Detect which cell encompasses the target text, then output its (X, Y) center coordinate. 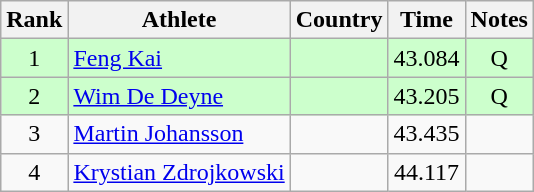
Country (339, 20)
Time (426, 20)
Wim De Deyne (179, 96)
43.435 (426, 134)
Notes (499, 20)
1 (34, 58)
43.084 (426, 58)
Martin Johansson (179, 134)
2 (34, 96)
Athlete (179, 20)
43.205 (426, 96)
4 (34, 172)
Krystian Zdrojkowski (179, 172)
Rank (34, 20)
Feng Kai (179, 58)
44.117 (426, 172)
3 (34, 134)
